Pinpoint the cell where the given text exists, returning its (x, y) midpoint coordinate. 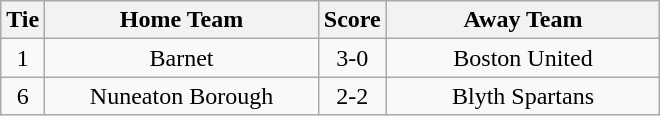
Away Team (523, 20)
Boston United (523, 58)
3-0 (352, 58)
2-2 (352, 96)
Home Team (182, 20)
Blyth Spartans (523, 96)
Score (352, 20)
Tie (23, 20)
1 (23, 58)
6 (23, 96)
Nuneaton Borough (182, 96)
Barnet (182, 58)
